Provide the (X, Y) coordinate of the cell's center where the given text is located.  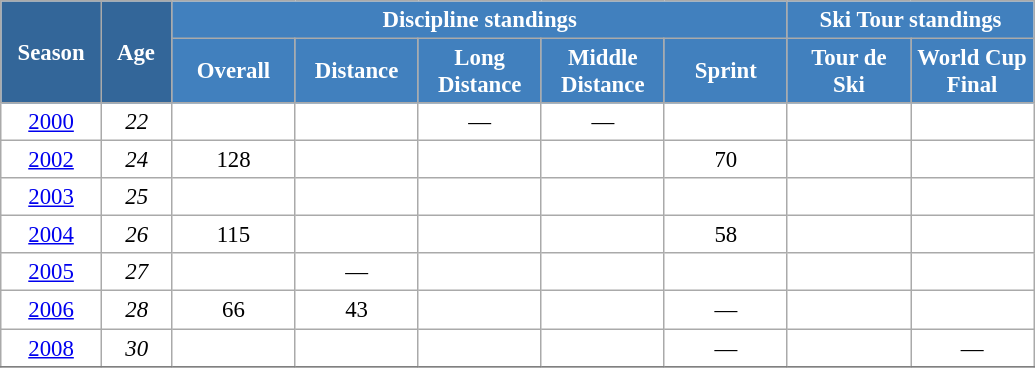
2005 (52, 273)
22 (136, 122)
24 (136, 160)
26 (136, 235)
Tour deSki (848, 72)
70 (726, 160)
2003 (52, 197)
Long Distance (480, 72)
World CupFinal (972, 72)
Distance (356, 72)
43 (356, 310)
2002 (52, 160)
66 (234, 310)
30 (136, 348)
Season (52, 52)
2000 (52, 122)
Middle Distance (602, 72)
Age (136, 52)
Overall (234, 72)
28 (136, 310)
25 (136, 197)
Sprint (726, 72)
2004 (52, 235)
Ski Tour standings (910, 20)
27 (136, 273)
58 (726, 235)
2006 (52, 310)
128 (234, 160)
115 (234, 235)
Discipline standings (480, 20)
2008 (52, 348)
